Return (x, y) of the center of cell containing provided text 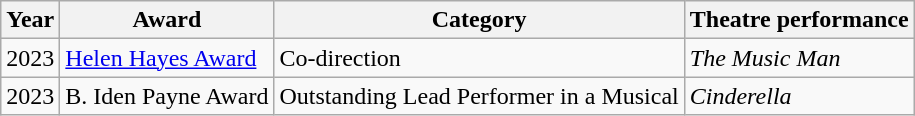
Helen Hayes Award (167, 58)
The Music Man (799, 58)
Category (479, 20)
Award (167, 20)
Outstanding Lead Performer in a Musical (479, 96)
Cinderella (799, 96)
Co-direction (479, 58)
Theatre performance (799, 20)
Year (30, 20)
B. Iden Payne Award (167, 96)
